Return the [X, Y] coordinate for the center point of the cell that contains the specified text.  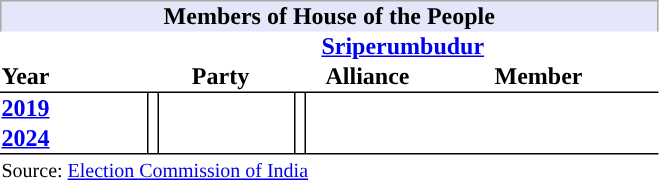
Sriperumbudur [403, 47]
2019 [74, 108]
Alliance [368, 78]
Member [550, 78]
2024 [74, 138]
Year [74, 63]
Members of House of the People [329, 16]
Party [220, 78]
